Find where the given text appears and provide that cell's center as [X, Y] coordinate. 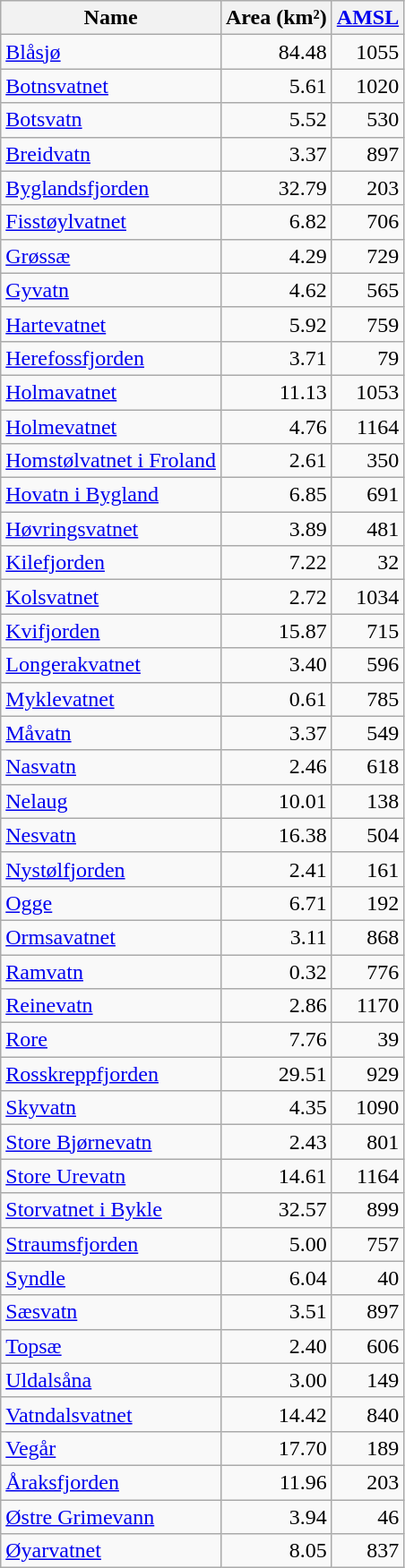
Gyvatn [111, 290]
79 [367, 358]
Rore [111, 1040]
Name [111, 18]
776 [367, 971]
Åraksfjorden [111, 1482]
691 [367, 495]
Longerakvatnet [111, 665]
6.85 [276, 495]
6.82 [276, 222]
3.94 [276, 1517]
Rosskreppfjorden [111, 1074]
350 [367, 461]
Byglandsfjorden [111, 188]
899 [367, 1210]
Østre Grimevann [111, 1517]
5.00 [276, 1244]
1053 [367, 392]
Kolsvatnet [111, 597]
Ramvatn [111, 971]
8.05 [276, 1551]
16.38 [276, 835]
11.13 [276, 392]
4.62 [276, 290]
Hovatn i Bygland [111, 495]
549 [367, 733]
Topsæ [111, 1346]
Holmavatnet [111, 392]
161 [367, 869]
7.76 [276, 1040]
1020 [367, 86]
Måvatn [111, 733]
Fisstøylvatnet [111, 222]
29.51 [276, 1074]
1034 [367, 597]
Hartevatnet [111, 324]
5.61 [276, 86]
138 [367, 801]
40 [367, 1278]
504 [367, 835]
4.76 [276, 427]
39 [367, 1040]
6.71 [276, 903]
Øyarvatnet [111, 1551]
4.35 [276, 1108]
Breidvatn [111, 154]
AMSL [367, 18]
5.52 [276, 120]
Vegår [111, 1448]
14.42 [276, 1414]
565 [367, 290]
2.40 [276, 1346]
Grøssæ [111, 256]
Storvatnet i Bykle [111, 1210]
4.29 [276, 256]
759 [367, 324]
2.86 [276, 1006]
17.70 [276, 1448]
Straumsfjorden [111, 1244]
Holmevatnet [111, 427]
Nasvatn [111, 767]
3.89 [276, 529]
1170 [367, 1006]
868 [367, 937]
3.71 [276, 358]
757 [367, 1244]
530 [367, 120]
840 [367, 1414]
Store Urevatn [111, 1176]
837 [367, 1551]
2.61 [276, 461]
10.01 [276, 801]
Sæsvatn [111, 1312]
481 [367, 529]
706 [367, 222]
14.61 [276, 1176]
2.46 [276, 767]
618 [367, 767]
596 [367, 665]
Herefossfjorden [111, 358]
801 [367, 1142]
11.96 [276, 1482]
2.43 [276, 1142]
192 [367, 903]
Reinevatn [111, 1006]
Blåsjø [111, 52]
15.87 [276, 631]
Høvringsvatnet [111, 529]
Kilefjorden [111, 563]
0.32 [276, 971]
Area (km²) [276, 18]
606 [367, 1346]
84.48 [276, 52]
46 [367, 1517]
Nystølfjorden [111, 869]
32.57 [276, 1210]
2.41 [276, 869]
32.79 [276, 188]
785 [367, 699]
149 [367, 1380]
929 [367, 1074]
1055 [367, 52]
Botnsvatnet [111, 86]
Syndle [111, 1278]
3.40 [276, 665]
715 [367, 631]
7.22 [276, 563]
5.92 [276, 324]
Nesvatn [111, 835]
Uldalsåna [111, 1380]
Botsvatn [111, 120]
2.72 [276, 597]
Ogge [111, 903]
Store Bjørnevatn [111, 1142]
32 [367, 563]
Myklevatnet [111, 699]
3.00 [276, 1380]
Ormsavatnet [111, 937]
6.04 [276, 1278]
189 [367, 1448]
3.11 [276, 937]
Vatndalsvatnet [111, 1414]
Skyvatn [111, 1108]
0.61 [276, 699]
Kvifjorden [111, 631]
Nelaug [111, 801]
1090 [367, 1108]
Homstølvatnet i Froland [111, 461]
729 [367, 256]
3.51 [276, 1312]
